Provide the [X, Y] coordinate of the cell's center where the given text is located.  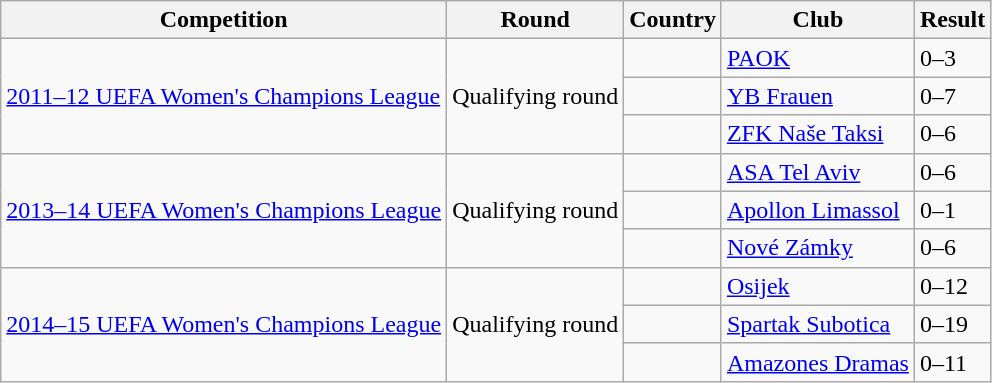
0–11 [952, 362]
Spartak Subotica [818, 324]
Nové Zámky [818, 248]
0–7 [952, 96]
0–19 [952, 324]
Round [536, 20]
Country [673, 20]
Apollon Limassol [818, 210]
0–3 [952, 58]
Competition [224, 20]
0–12 [952, 286]
Result [952, 20]
ASA Tel Aviv [818, 172]
ZFK Naše Taksi [818, 134]
Osijek [818, 286]
2014–15 UEFA Women's Champions League [224, 324]
YB Frauen [818, 96]
Club [818, 20]
2013–14 UEFA Women's Champions League [224, 210]
2011–12 UEFA Women's Champions League [224, 96]
Amazones Dramas [818, 362]
PAOK [818, 58]
0–1 [952, 210]
